Determine the (x, y) coordinate at the center of the cell enclosing the given text.  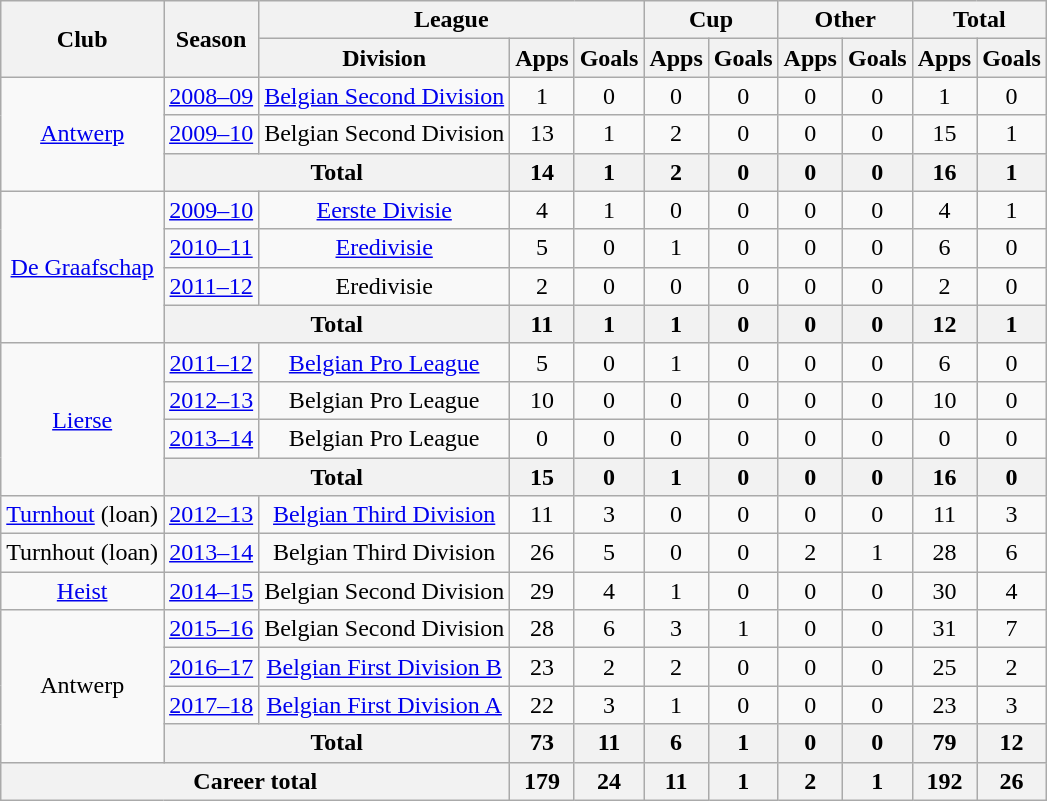
Belgian First Division A (384, 705)
31 (944, 629)
Eerste Divisie (384, 210)
Season (212, 39)
Belgian First Division B (384, 667)
Division (384, 58)
Career total (256, 781)
2008–09 (212, 96)
14 (542, 172)
192 (944, 781)
De Graafschap (82, 267)
2016–17 (212, 667)
30 (944, 591)
2017–18 (212, 705)
Lierse (82, 419)
73 (542, 743)
13 (542, 134)
2010–11 (212, 248)
7 (1012, 629)
22 (542, 705)
24 (609, 781)
25 (944, 667)
2014–15 (212, 591)
Other (845, 20)
League (452, 20)
79 (944, 743)
179 (542, 781)
Club (82, 39)
2015–16 (212, 629)
Cup (711, 20)
29 (542, 591)
Heist (82, 591)
